Output the (X, Y) coordinate of the center of the cell containing the given text.  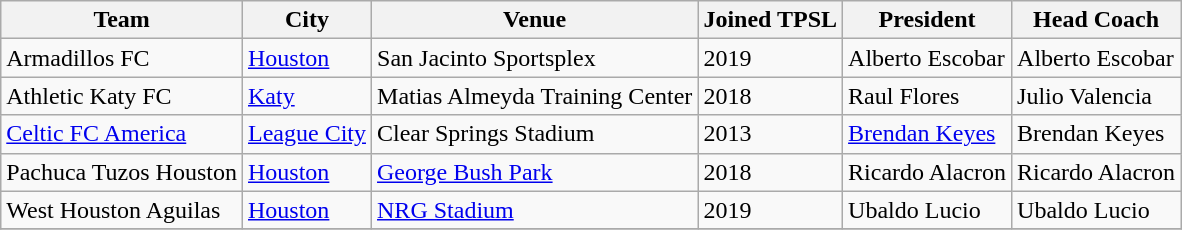
Katy (306, 96)
Venue (535, 20)
George Bush Park (535, 172)
Celtic FC America (122, 134)
Matias Almeyda Training Center (535, 96)
President (928, 20)
Clear Springs Stadium (535, 134)
Head Coach (1096, 20)
2013 (770, 134)
NRG Stadium (535, 210)
League City (306, 134)
Joined TPSL (770, 20)
Armadillos FC (122, 58)
Julio Valencia (1096, 96)
San Jacinto Sportsplex (535, 58)
City (306, 20)
West Houston Aguilas (122, 210)
Pachuca Tuzos Houston (122, 172)
Athletic Katy FC (122, 96)
Team (122, 20)
Raul Flores (928, 96)
